Search for the cell housing the specified text and yield its (X, Y) center coordinate. 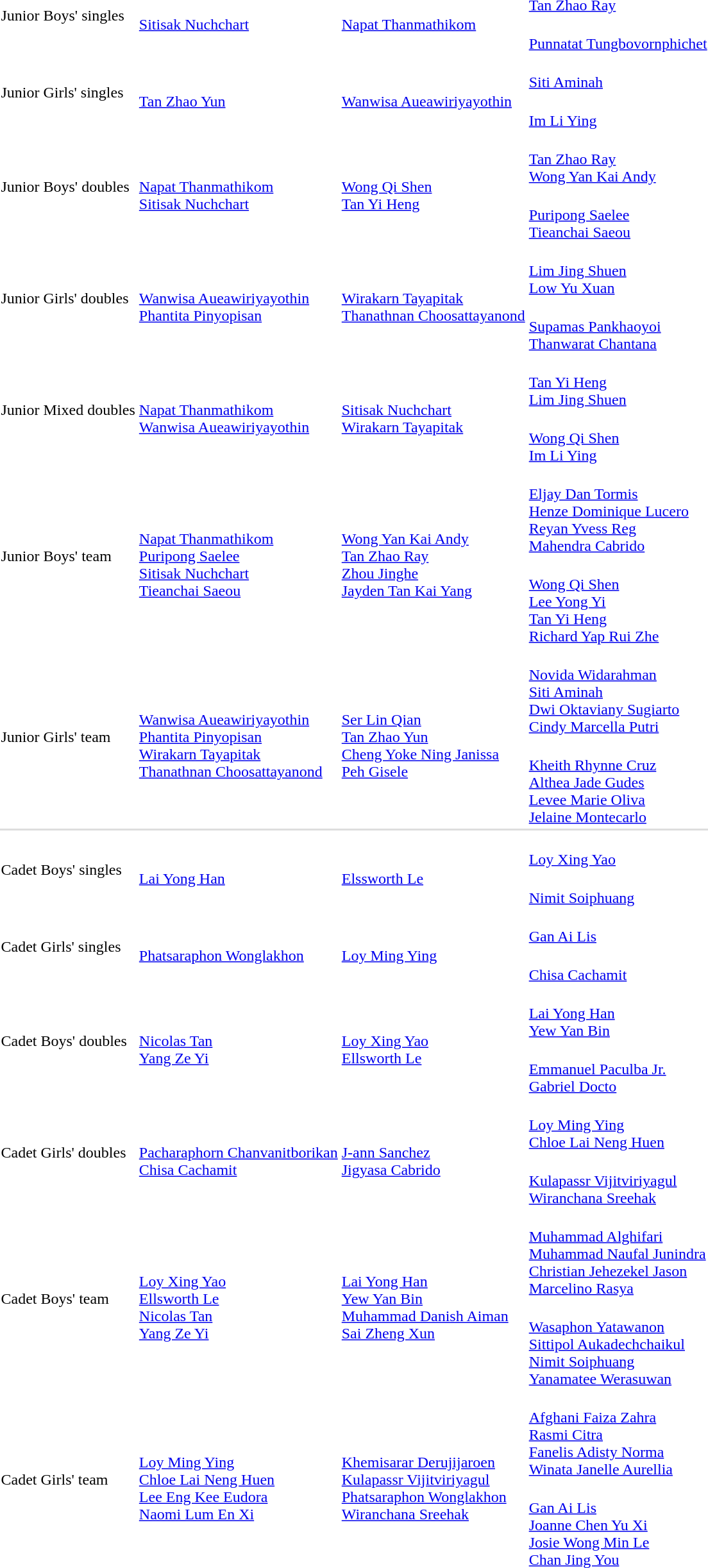
Lai Yong Han (239, 870)
Tan Yi HengLim Jing Shuen (618, 382)
Wong Qi ShenTan Yi Heng (434, 187)
Junior Girls' singles (68, 92)
Punnatat Tungbovornphichet (618, 35)
Cadet Girls' singles (68, 947)
Phatsaraphon Wonglakhon (239, 947)
J-ann SanchezJigyasa Cabrido (434, 1153)
Napat ThanmathikomPuripong SaeleeSitisak NuchchartTieanchai Saeou (239, 557)
Tan Zhao Yun (239, 92)
Cadet Boys' doubles (68, 1041)
Wong Yan Kai AndyTan Zhao RayZhou JingheJayden Tan Kai Yang (434, 557)
Elssworth Le (434, 870)
Wasaphon YatawanonSittipol AukadechchaikulNimit SoiphuangYanamatee Werasuwan (618, 1344)
Kulapassr VijitviriyagulWiranchana Sreehak (618, 1181)
Emmanuel Paculba Jr.Gabriel Docto (618, 1069)
Cadet Boys' singles (68, 870)
Junior Girls' doubles (68, 299)
Loy Xing Yao (618, 850)
Junior Mixed doubles (68, 410)
Lai Yong HanYew Yan BinMuhammad Danish AimanSai Zheng Xun (434, 1299)
Cadet Boys' team (68, 1299)
Junior Girls' team (68, 738)
Wong Qi ShenLee Yong YiTan Yi HengRichard Yap Rui Zhe (618, 602)
Wanwisa AueawiriyayothinPhantita Pinyopisan (239, 299)
Lai Yong HanYew Yan Bin (618, 1013)
Sitisak NuchchartWirakarn Tayapitak (434, 410)
Afghani Faiza ZahraRasmi CitraFanelis Adisty NormaWinata Janelle Aurellia (618, 1435)
Loy Ming Ying (434, 947)
Wirakarn TayapitakThanathnan Choosattayanond (434, 299)
Gan Ai Lis (618, 927)
Junior Boys' doubles (68, 187)
Novida WidarahmanSiti AminahDwi Oktaviany SugiartoCindy Marcella Putri (618, 692)
Junior Boys' team (68, 557)
Puripong SaeleeTieanchai Saeou (618, 215)
Pacharaphorn ChanvanitborikanChisa Cachamit (239, 1153)
Nicolas TanYang Ze Yi (239, 1041)
Wanwisa Aueawiriyayothin (434, 92)
Wong Qi ShenIm Li Ying (618, 438)
Loy Xing YaoEllsworth LeNicolas TanYang Ze Yi (239, 1299)
Nimit Soiphuang (618, 889)
Chisa Cachamit (618, 966)
Loy Ming YingChloe Lai Neng Huen (618, 1125)
Ser Lin QianTan Zhao YunCheng Yoke Ning JanissaPeh Gisele (434, 738)
Im Li Ying (618, 112)
Supamas PankhaoyoiThanwarat Chantana (618, 326)
Napat ThanmathikomWanwisa Aueawiriyayothin (239, 410)
Loy Xing YaoEllsworth Le (434, 1041)
Muhammad AlghifariMuhammad Naufal JunindraChristian Jehezekel JasonMarcelino Rasya (618, 1254)
Cadet Girls' doubles (68, 1153)
Siti Aminah (618, 73)
Lim Jing ShuenLow Yu Xuan (618, 271)
Eljay Dan TormisHenze Dominique LuceroReyan Yvess RegMahendra Cabrido (618, 511)
Tan Zhao RayWong Yan Kai Andy (618, 159)
Kheith Rhynne CruzAlthea Jade GudesLevee Marie OlivaJelaine Montecarlo (618, 782)
Napat ThanmathikomSitisak Nuchchart (239, 187)
Wanwisa AueawiriyayothinPhantita PinyopisanWirakarn TayapitakThanathnan Choosattayanond (239, 738)
